Find where the given text appears and provide that cell's center as [X, Y] coordinate. 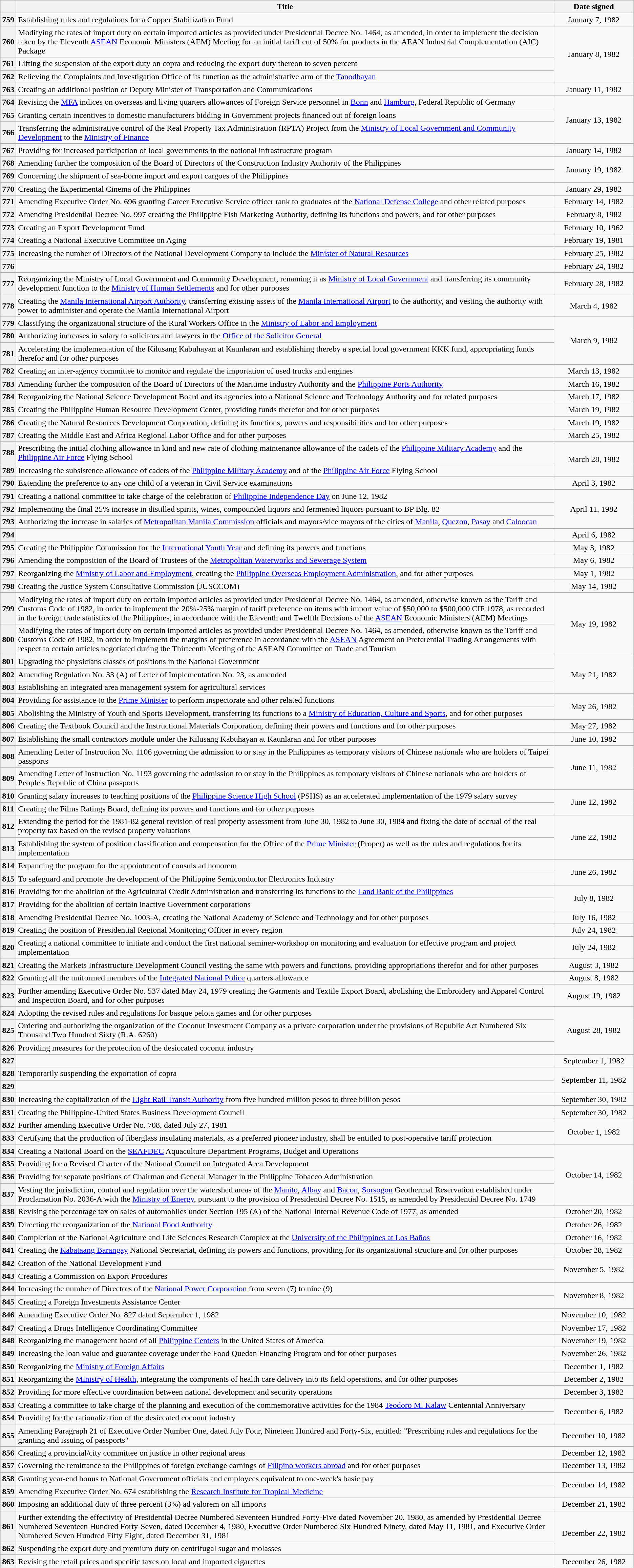
854 [8, 1418]
829 [8, 1086]
823 [8, 996]
Creating the Textbook Council and the Instructional Materials Corporation, defining their powers and functions and for other purposes [285, 726]
November 5, 1982 [594, 1270]
827 [8, 1061]
820 [8, 948]
October 26, 1982 [594, 1225]
809 [8, 778]
832 [8, 1125]
May 14, 1982 [594, 586]
July 8, 1982 [594, 898]
835 [8, 1164]
Creating a National Board on the SEAFDEC Aquaculture Department Programs, Budget and Operations [285, 1151]
790 [8, 483]
Amending Executive Order No. 827 dated September 1, 1982 [285, 1315]
860 [8, 1504]
August 19, 1982 [594, 996]
811 [8, 809]
805 [8, 713]
January 19, 1982 [594, 169]
802 [8, 674]
847 [8, 1328]
795 [8, 548]
Creating an additional position of Deputy Minister of Transportation and Communications [285, 89]
Expanding the program for the appointment of consuls ad honorem [285, 866]
March 25, 1982 [594, 436]
December 12, 1982 [594, 1453]
Creating the Philippine Commission for the International Youth Year and defining its powers and functions [285, 548]
798 [8, 586]
Lifting the suspension of the export duty on copra and reducing the export duty thereon to seven percent [285, 64]
December 22, 1982 [594, 1533]
760 [8, 42]
850 [8, 1366]
Amending Presidential Decree No. 997 creating the Philippine Fish Marketing Authority, defining its functions and powers, and for other purposes [285, 215]
792 [8, 509]
November 19, 1982 [594, 1340]
January 14, 1982 [594, 150]
780 [8, 336]
February 8, 1982 [594, 215]
Increasing the loan value and guarantee coverage under the Food Quedan Financing Program and for other purposes [285, 1353]
842 [8, 1263]
May 6, 1982 [594, 560]
782 [8, 371]
Governing the remittance to the Philippines of foreign exchange earnings of Filipino workers abroad and for other purposes [285, 1466]
Amending the composition of the Board of Trustees of the Metropolitan Waterworks and Sewerage System [285, 560]
797 [8, 573]
Suspending the export duty and premium duty on centrifugal sugar and molasses [285, 1548]
June 10, 1982 [594, 739]
789 [8, 470]
Increasing the subsistence allowance of cadets of the Philippine Military Academy and of the Philippine Air Force Flying School [285, 470]
February 28, 1982 [594, 284]
Reorganizing the Ministry of Labor and Employment, creating the Philippine Overseas Employment Administration, and for other purposes [285, 573]
779 [8, 323]
810 [8, 796]
December 6, 1982 [594, 1412]
Directing the reorganization of the National Food Authority [285, 1225]
766 [8, 133]
May 1, 1982 [594, 573]
Amending Regulation No. 33 (A) of Letter of Implementation No. 23, as amended [285, 674]
Imposing an additional duty of three percent (3%) ad valorem on all imports [285, 1504]
September 1, 1982 [594, 1061]
785 [8, 409]
December 1, 1982 [594, 1366]
784 [8, 397]
849 [8, 1353]
January 29, 1982 [594, 189]
Increasing the number of Directors of the National Development Company to include the Minister of Natural Resources [285, 253]
Creating the Middle East and Africa Regional Labor Office and for other purposes [285, 436]
Authorizing increases in salary to solicitors and lawyers in the Office of the Solicitor General [285, 336]
Increasing the capitalization of the Light Rail Transit Authority from five hundred million pesos to three billion pesos [285, 1099]
783 [8, 384]
Amending Presidential Decree No. 1003-A, creating the National Academy of Science and Technology and for other purposes [285, 917]
Extending the preference to any one child of a veteran in Civil Service examinations [285, 483]
Increasing the number of Directors of the National Power Corporation from seven (7) to nine (9) [285, 1289]
May 27, 1982 [594, 726]
Providing for a Revised Charter of the National Council on Integrated Area Development [285, 1164]
822 [8, 978]
Amending Executive Order No. 674 establishing the Research Institute for Tropical Medicine [285, 1491]
April 6, 1982 [594, 535]
Establishing rules and regulations for a Copper Stabilization Fund [285, 20]
February 19, 1981 [594, 240]
858 [8, 1479]
830 [8, 1099]
819 [8, 930]
April 3, 1982 [594, 483]
799 [8, 608]
834 [8, 1151]
Reorganizing the management board of all Philippine Centers in the United States of America [285, 1340]
Creating the Natural Resources Development Corporation, defining its functions, powers and responsibilities and for other purposes [285, 422]
December 13, 1982 [594, 1466]
Creating a national committee to take charge of the celebration of Philippine Independence Day on June 12, 1982 [285, 496]
February 25, 1982 [594, 253]
826 [8, 1048]
May 3, 1982 [594, 548]
856 [8, 1453]
812 [8, 826]
Granting certain incentives to domestic manufacturers bidding in Government projects financed out of foreign loans [285, 115]
Creating a Foreign Investments Assistance Center [285, 1302]
793 [8, 522]
800 [8, 639]
833 [8, 1138]
January 7, 1982 [594, 20]
November 10, 1982 [594, 1315]
February 14, 1982 [594, 202]
September 11, 1982 [594, 1080]
Upgrading the physicians classes of positions in the National Government [285, 661]
803 [8, 687]
Date signed [594, 7]
807 [8, 739]
December 21, 1982 [594, 1504]
Reorganizing the National Science Development Board and its agencies into a National Science and Technology Authority and for related purposes [285, 397]
Creating the position of Presidential Regional Monitoring Officer in every region [285, 930]
768 [8, 163]
Establishing the small contractors module under the Kilusang Kabuhayan at Kaunlaran and for other purposes [285, 739]
863 [8, 1561]
836 [8, 1177]
June 22, 1982 [594, 837]
August 3, 1982 [594, 965]
October 28, 1982 [594, 1250]
May 26, 1982 [594, 707]
845 [8, 1302]
Providing for separate positions of Chairman and General Manager in the Philippine Tobacco Administration [285, 1177]
774 [8, 240]
October 20, 1982 [594, 1212]
772 [8, 215]
December 2, 1982 [594, 1379]
Creating the Philippine-United States Business Development Council [285, 1112]
October 1, 1982 [594, 1131]
Temporarily suspending the exportation of copra [285, 1074]
March 9, 1982 [594, 341]
787 [8, 436]
861 [8, 1526]
Creating an Export Development Fund [285, 228]
815 [8, 878]
March 17, 1982 [594, 397]
765 [8, 115]
771 [8, 202]
Revising the retail prices and specific taxes on local and imported cigarettes [285, 1561]
838 [8, 1212]
Providing for assistance to the Prime Minister to perform inspectorate and other related functions [285, 700]
June 11, 1982 [594, 767]
Establishing an integrated area management system for agricultural services [285, 687]
Creating a provincial/city committee on justice in other regional areas [285, 1453]
846 [8, 1315]
Creating the Justice System Consultative Commission (JUSCCOM) [285, 586]
Revising the MFA indices on overseas and living quarters allowances of Foreign Service personnel in Bonn and Hamburg, Federal Republic of Germany [285, 102]
Implementing the final 25% increase in distilled spirits, wines, compounded liquors and fermented liquors pursuant to BP Blg. 82 [285, 509]
825 [8, 1030]
791 [8, 496]
Completion of the National Agriculture and Life Sciences Research Complex at the University of the Philippines at Los Baños [285, 1237]
Revising the percentage tax on sales of automobiles under Section 195 (A) of the National Internal Revenue Code of 1977, as amended [285, 1212]
Reorganizing the Ministry of Health, integrating the components of health care delivery into its field operations, and for other purposes [285, 1379]
Providing for more effective coordination between national development and security operations [285, 1392]
862 [8, 1548]
828 [8, 1074]
Concerning the shipment of sea-borne import and export cargoes of the Philippines [285, 176]
Creating the Philippine Human Resource Development Center, providing funds therefor and for other purposes [285, 409]
769 [8, 176]
Providing for the abolition of certain inactive Government corporations [285, 904]
804 [8, 700]
778 [8, 305]
March 4, 1982 [594, 305]
781 [8, 354]
June 26, 1982 [594, 872]
November 17, 1982 [594, 1328]
855 [8, 1435]
Granting year-end bonus to National Government officials and employees equivalent to one-week's basic pay [285, 1479]
Providing for increased participation of local governments in the national infrastructure program [285, 150]
Creating a National Executive Committee on Aging [285, 240]
831 [8, 1112]
Providing for the rationalization of the desiccated coconut industry [285, 1418]
Relieving the Complaints and Investigation Office of its function as the administrative arm of the Tanodbayan [285, 77]
837 [8, 1194]
857 [8, 1466]
Providing measures for the protection of the desiccated coconut industry [285, 1048]
814 [8, 866]
786 [8, 422]
Amending further the composition of the Board of Directors of the Construction Industry Authority of the Philippines [285, 163]
February 24, 1982 [594, 266]
Creating a Commission on Export Procedures [285, 1276]
Creation of the National Development Fund [285, 1263]
October 16, 1982 [594, 1237]
December 10, 1982 [594, 1435]
761 [8, 64]
762 [8, 77]
Creating an inter-agency committee to monitor and regulate the importation of used trucks and engines [285, 371]
Creating the Films Ratings Board, defining its powers and functions and for other purposes [285, 809]
775 [8, 253]
859 [8, 1491]
770 [8, 189]
841 [8, 1250]
May 21, 1982 [594, 674]
853 [8, 1405]
767 [8, 150]
813 [8, 848]
February 10, 1962 [594, 228]
816 [8, 891]
August 8, 1982 [594, 978]
November 26, 1982 [594, 1353]
Amending further the composition of the Board of Directors of the Maritime Industry Authority and the Philippine Ports Authority [285, 384]
796 [8, 560]
848 [8, 1340]
839 [8, 1225]
773 [8, 228]
May 19, 1982 [594, 624]
817 [8, 904]
759 [8, 20]
March 16, 1982 [594, 384]
June 12, 1982 [594, 802]
April 11, 1982 [594, 509]
840 [8, 1237]
794 [8, 535]
788 [8, 453]
777 [8, 284]
852 [8, 1392]
764 [8, 102]
December 3, 1982 [594, 1392]
843 [8, 1276]
824 [8, 1013]
Providing for the abolition of the Agricultural Credit Administration and transferring its functions to the Land Bank of the Philippines [285, 891]
808 [8, 757]
December 26, 1982 [594, 1561]
763 [8, 89]
821 [8, 965]
January 11, 1982 [594, 89]
Creating a Drugs Intelligence Coordinating Committee [285, 1328]
Classifying the organizational structure of the Rural Workers Office in the Ministry of Labor and Employment [285, 323]
January 8, 1982 [594, 55]
818 [8, 917]
Title [285, 7]
December 14, 1982 [594, 1485]
January 13, 1982 [594, 120]
To safeguard and promote the development of the Philippine Semiconductor Electronics Industry [285, 878]
November 8, 1982 [594, 1295]
Further amending Executive Order No. 708, dated July 27, 1981 [285, 1125]
Adopting the revised rules and regulations for basque pelota games and for other purposes [285, 1013]
March 13, 1982 [594, 371]
July 16, 1982 [594, 917]
October 14, 1982 [594, 1175]
806 [8, 726]
March 28, 1982 [594, 459]
776 [8, 266]
Granting all the uniformed members of the Integrated National Police quarters allowance [285, 978]
Creating the Experimental Cinema of the Philippines [285, 189]
851 [8, 1379]
844 [8, 1289]
August 28, 1982 [594, 1030]
Reorganizing the Ministry of Foreign Affairs [285, 1366]
801 [8, 661]
